Capture the cell that displays the provided text and extract its [x, y] central coordinate. 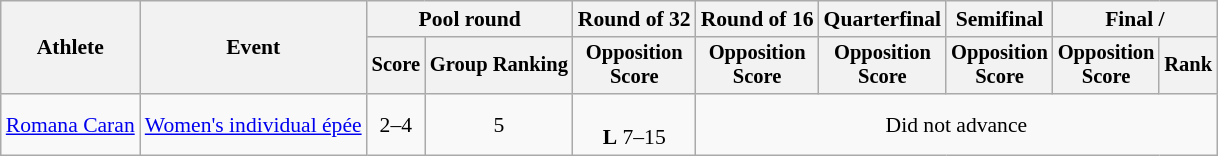
Semifinal [1000, 19]
Round of 16 [758, 19]
Event [254, 48]
Round of 32 [634, 19]
Women's individual épée [254, 124]
Did not advance [956, 124]
Pool round [470, 19]
Score [396, 66]
L 7–15 [634, 124]
Romana Caran [70, 124]
Athlete [70, 48]
Rank [1188, 66]
2–4 [396, 124]
5 [499, 124]
Group Ranking [499, 66]
Final / [1135, 19]
Quarterfinal [883, 19]
